Detect which cell encompasses the target text, then output its (X, Y) center coordinate. 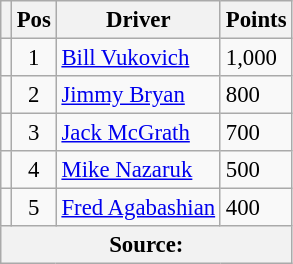
800 (256, 95)
4 (34, 170)
500 (256, 170)
5 (34, 208)
Jack McGrath (138, 133)
2 (34, 95)
400 (256, 208)
Fred Agabashian (138, 208)
Points (256, 20)
3 (34, 133)
Pos (34, 20)
Bill Vukovich (138, 58)
700 (256, 133)
Source: (146, 245)
1,000 (256, 58)
1 (34, 58)
Jimmy Bryan (138, 95)
Driver (138, 20)
Mike Nazaruk (138, 170)
